Locate the cell with the specified text and output its (X, Y) center coordinate. 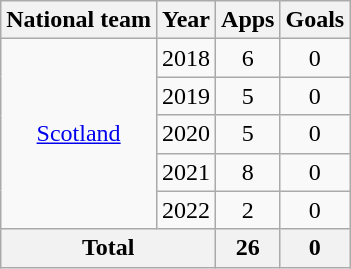
Goals (315, 20)
2018 (186, 58)
Year (186, 20)
2021 (186, 172)
National team (79, 20)
Apps (248, 20)
8 (248, 172)
Scotland (79, 134)
2019 (186, 96)
2022 (186, 210)
6 (248, 58)
2020 (186, 134)
2 (248, 210)
26 (248, 248)
Total (108, 248)
